Find where the given text appears and provide that cell's center as [X, Y] coordinate. 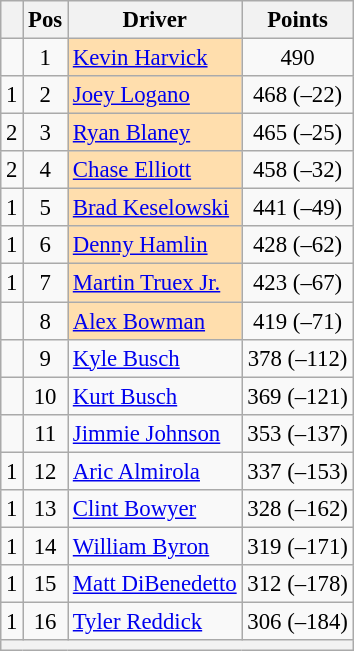
328 (–162) [298, 509]
465 (–25) [298, 133]
William Byron [155, 546]
6 [46, 245]
428 (–62) [298, 245]
3 [46, 133]
Kyle Busch [155, 358]
Chase Elliott [155, 170]
Clint Bowyer [155, 509]
Kevin Harvick [155, 58]
Alex Bowman [155, 321]
353 (–137) [298, 433]
9 [46, 358]
441 (–49) [298, 208]
11 [46, 433]
5 [46, 208]
10 [46, 396]
490 [298, 58]
369 (–121) [298, 396]
468 (–22) [298, 95]
13 [46, 509]
337 (–153) [298, 471]
Kurt Busch [155, 396]
Jimmie Johnson [155, 433]
Points [298, 20]
15 [46, 584]
Joey Logano [155, 95]
Matt DiBenedetto [155, 584]
Denny Hamlin [155, 245]
319 (–171) [298, 546]
7 [46, 283]
306 (–184) [298, 621]
Brad Keselowski [155, 208]
Ryan Blaney [155, 133]
12 [46, 471]
423 (–67) [298, 283]
Martin Truex Jr. [155, 283]
Pos [46, 20]
Tyler Reddick [155, 621]
458 (–32) [298, 170]
8 [46, 321]
Aric Almirola [155, 471]
312 (–178) [298, 584]
378 (–112) [298, 358]
14 [46, 546]
4 [46, 170]
419 (–71) [298, 321]
Driver [155, 20]
16 [46, 621]
